Locate the cell with the specified text and output its [X, Y] center coordinate. 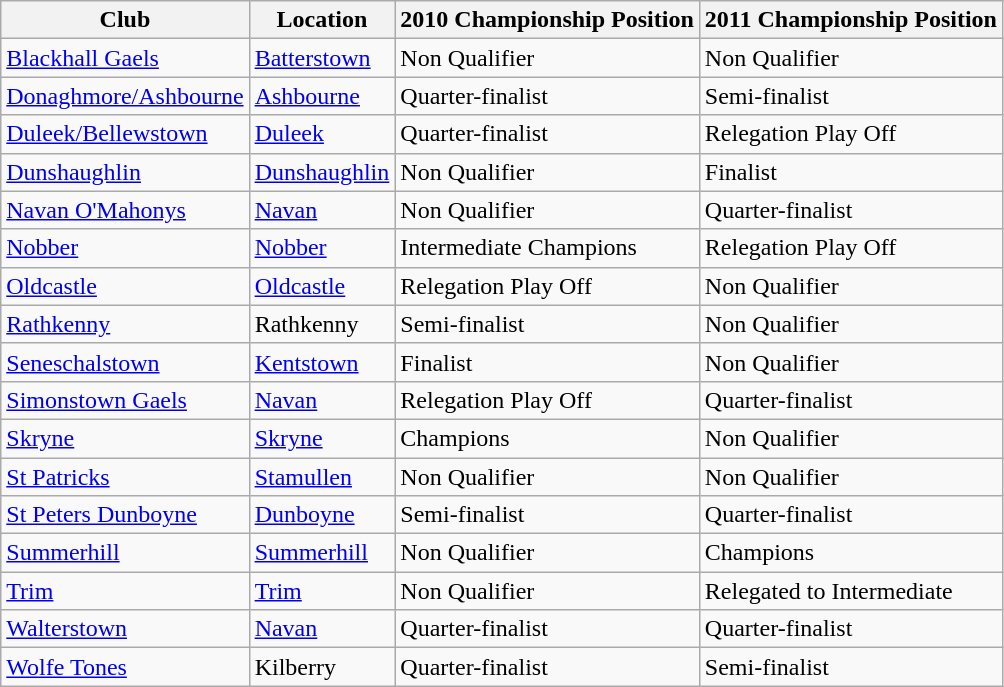
Intermediate Champions [547, 248]
Duleek [322, 134]
2010 Championship Position [547, 20]
St Peters Dunboyne [125, 515]
Batterstown [322, 58]
Donaghmore/Ashbourne [125, 96]
Kilberry [322, 667]
Club [125, 20]
St Patricks [125, 477]
Navan O'Mahonys [125, 210]
Relegated to Intermediate [850, 591]
Simonstown Gaels [125, 400]
Ashbourne [322, 96]
Blackhall Gaels [125, 58]
Seneschalstown [125, 362]
Duleek/Bellewstown [125, 134]
Kentstown [322, 362]
Dunboyne [322, 515]
Walterstown [125, 629]
Location [322, 20]
2011 Championship Position [850, 20]
Stamullen [322, 477]
Wolfe Tones [125, 667]
